For the text-containing cell, return its midpoint in (X, Y) coordinate format. 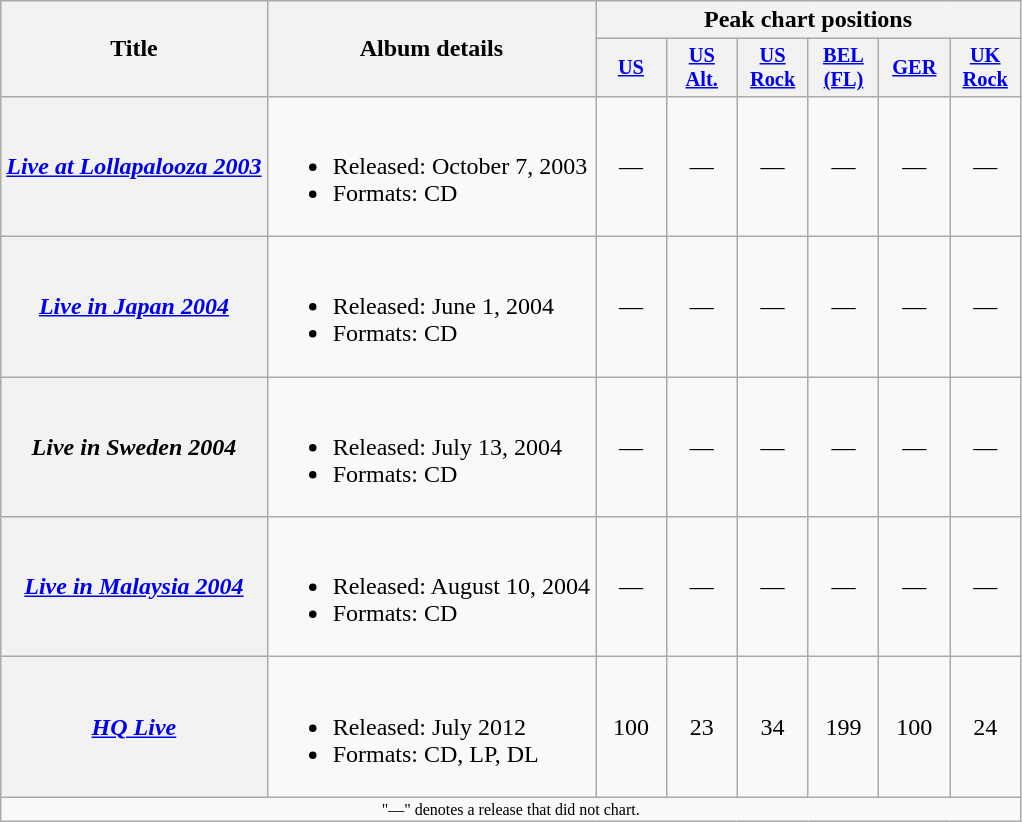
UKRock (986, 68)
Released: July 13, 2004Formats: CD (431, 447)
Live in Malaysia 2004 (134, 587)
USRock (772, 68)
US (632, 68)
Album details (431, 49)
Live at Lollapalooza 2003 (134, 166)
Live in Sweden 2004 (134, 447)
Released: October 7, 2003Formats: CD (431, 166)
"—" denotes a release that did not chart. (511, 809)
Live in Japan 2004 (134, 307)
BEL(FL) (844, 68)
USAlt. (702, 68)
Peak chart positions (808, 20)
Released: August 10, 2004Formats: CD (431, 587)
24 (986, 727)
Released: July 2012Formats: CD, LP, DL (431, 727)
199 (844, 727)
Title (134, 49)
23 (702, 727)
HQ Live (134, 727)
Released: June 1, 2004Formats: CD (431, 307)
34 (772, 727)
GER (914, 68)
